Search for the cell housing the specified text and yield its [X, Y] center coordinate. 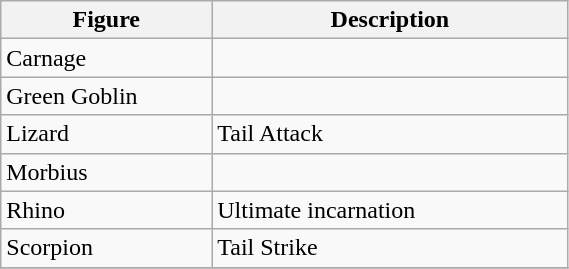
Tail Attack [390, 134]
Figure [106, 20]
Scorpion [106, 248]
Lizard [106, 134]
Carnage [106, 58]
Morbius [106, 172]
Rhino [106, 210]
Green Goblin [106, 96]
Description [390, 20]
Ultimate incarnation [390, 210]
Tail Strike [390, 248]
